Output the (x, y) coordinate of the center of the cell containing the given text.  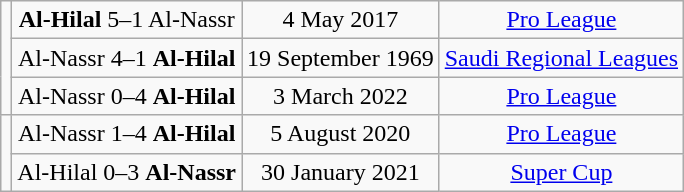
Super Cup (561, 172)
30 January 2021 (341, 172)
Saudi Regional Leagues (561, 58)
Al-Nassr 0–4 Al-Hilal (127, 96)
4 May 2017 (341, 20)
Al-Nassr 4–1 Al-Hilal (127, 58)
3 March 2022 (341, 96)
Al-Hilal 5–1 Al-Nassr (127, 20)
Al-Hilal 0–3 Al-Nassr (127, 172)
Al-Nassr 1–4 Al-Hilal (127, 134)
19 September 1969 (341, 58)
5 August 2020 (341, 134)
